Return [x, y] of the center of cell containing provided text 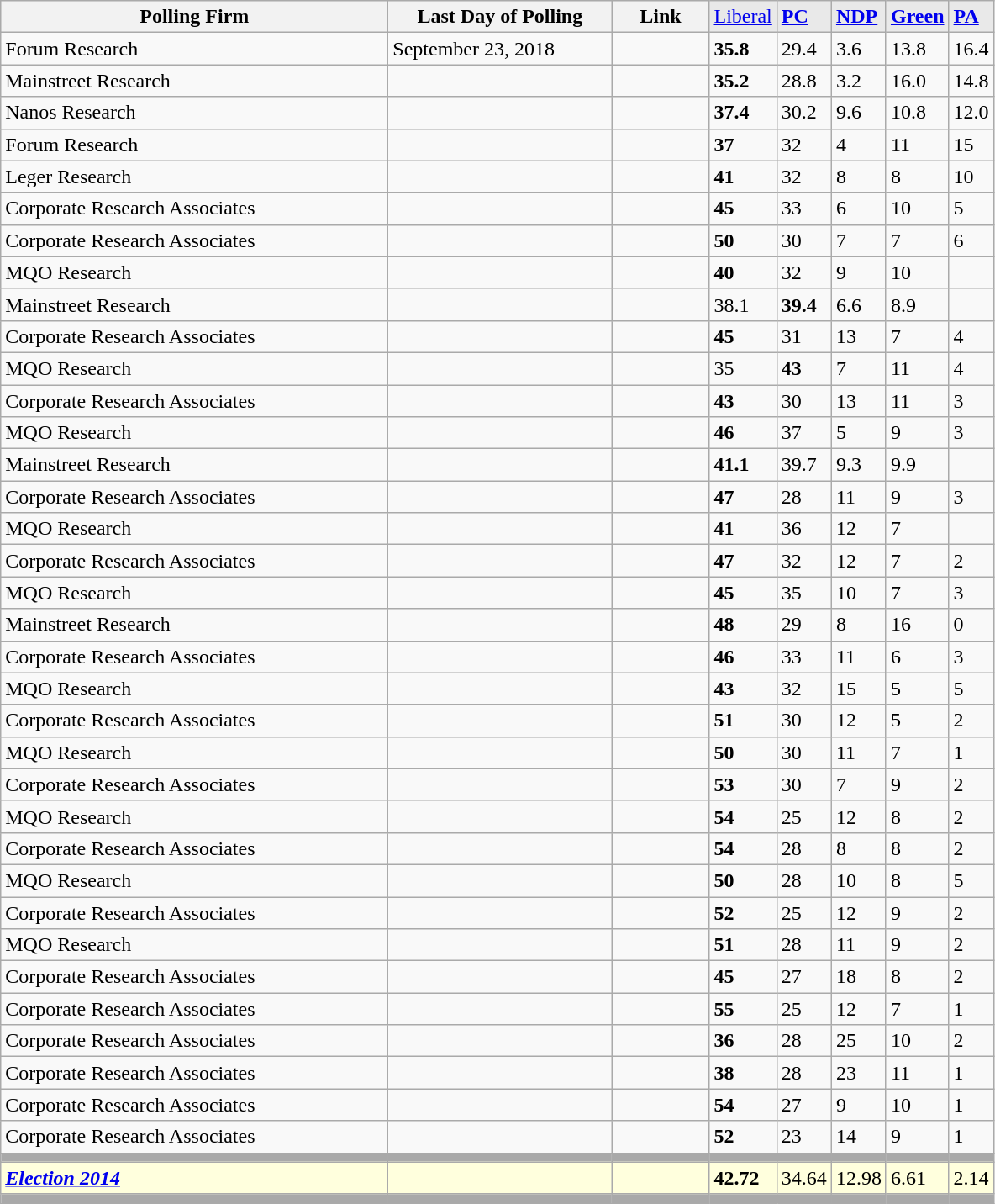
29 [803, 625]
13.8 [918, 49]
42.72 [743, 1178]
16 [918, 625]
3.6 [859, 49]
8.9 [918, 304]
16.4 [971, 49]
16.0 [918, 81]
14 [859, 1137]
2.14 [971, 1178]
9.6 [859, 113]
10.8 [918, 113]
40 [743, 272]
NDP [859, 17]
41.1 [743, 465]
38.1 [743, 304]
12.0 [971, 113]
37.4 [743, 113]
14.8 [971, 81]
0 [971, 625]
3.2 [859, 81]
35.2 [743, 81]
Last Day of Polling [500, 17]
Polling Firm [195, 17]
28.8 [803, 81]
Election 2014 [195, 1178]
12.98 [859, 1178]
September 23, 2018 [500, 49]
34.64 [803, 1178]
48 [743, 625]
39.4 [803, 304]
35.8 [743, 49]
55 [743, 1009]
Nanos Research [195, 113]
38 [743, 1073]
Green [918, 17]
31 [803, 336]
39.7 [803, 465]
PA [971, 17]
30.2 [803, 113]
Liberal [743, 17]
9.9 [918, 465]
Leger Research [195, 177]
6.61 [918, 1178]
9.3 [859, 465]
Link [661, 17]
53 [743, 784]
29.4 [803, 49]
PC [803, 17]
6.6 [859, 304]
18 [859, 977]
